Search for the cell housing the specified text and yield its (X, Y) center coordinate. 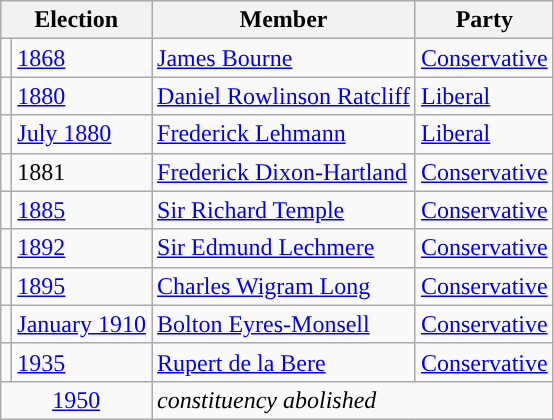
Charles Wigram Long (284, 286)
Frederick Dixon-Hartland (284, 172)
Sir Richard Temple (284, 210)
1885 (82, 210)
Member (284, 20)
Party (484, 20)
1892 (82, 248)
Frederick Lehmann (284, 134)
constituency abolished (353, 400)
James Bourne (284, 58)
Daniel Rowlinson Ratcliff (284, 96)
1950 (76, 400)
1880 (82, 96)
Rupert de la Bere (284, 362)
Election (76, 20)
Bolton Eyres-Monsell (284, 324)
Sir Edmund Lechmere (284, 248)
1868 (82, 58)
1935 (82, 362)
July 1880 (82, 134)
1881 (82, 172)
1895 (82, 286)
January 1910 (82, 324)
